Identify which cell holds the provided text, then report its (X, Y) central coordinate. 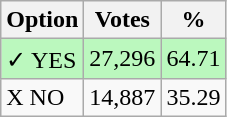
27,296 (122, 59)
% (194, 20)
64.71 (194, 59)
Votes (122, 20)
35.29 (194, 97)
X NO (42, 97)
14,887 (122, 97)
Option (42, 20)
✓ YES (42, 59)
